Return the [X, Y] coordinate for the center point of the cell that contains the specified text.  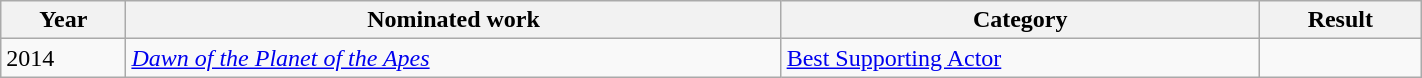
Result [1340, 20]
2014 [64, 58]
Dawn of the Planet of the Apes [454, 58]
Nominated work [454, 20]
Category [1020, 20]
Best Supporting Actor [1020, 58]
Year [64, 20]
